Capture the cell that displays the provided text and extract its [X, Y] central coordinate. 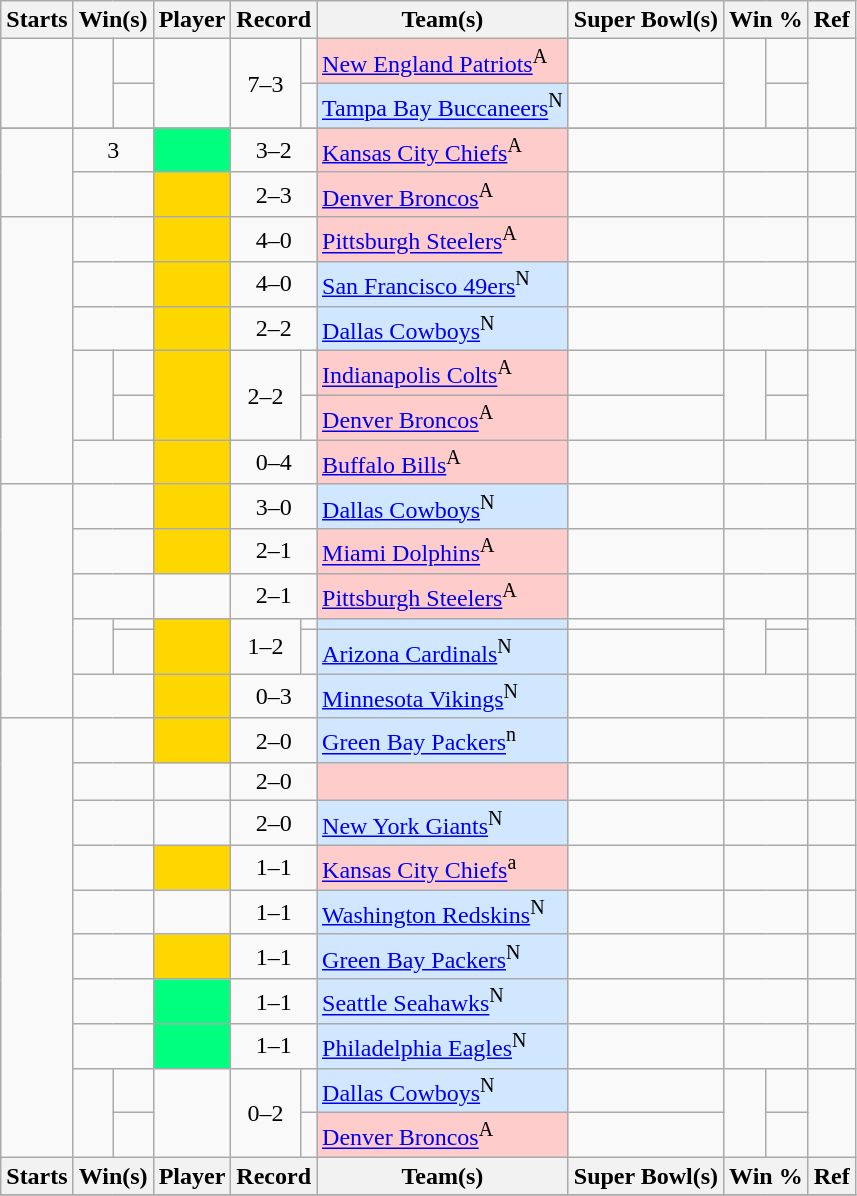
Kansas City Chiefsa [443, 868]
New England PatriotsA [443, 62]
Kansas City ChiefsA [443, 150]
Philadelphia EaglesN [443, 1046]
Arizona CardinalsN [443, 652]
San Francisco 49ersN [443, 284]
Tampa Bay BuccaneersN [443, 106]
3 [113, 150]
Indianapolis ColtsA [443, 374]
1–2 [266, 646]
Washington RedskinsN [443, 912]
2–3 [274, 194]
Buffalo BillsA [443, 462]
Minnesota VikingsN [443, 696]
Green Bay Packersn [443, 740]
3–0 [274, 506]
0–2 [266, 1112]
7–3 [266, 84]
0–4 [274, 462]
Miami DolphinsA [443, 552]
Seattle SeahawksN [443, 1002]
0–3 [274, 696]
3–2 [274, 150]
Green Bay PackersN [443, 956]
New York GiantsN [443, 824]
